Detect which cell encompasses the target text, then output its [X, Y] center coordinate. 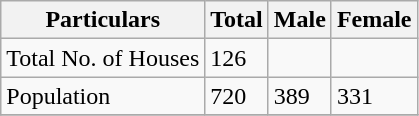
Total No. of Houses [103, 58]
331 [374, 96]
Particulars [103, 20]
720 [237, 96]
Male [300, 20]
Total [237, 20]
Population [103, 96]
126 [237, 58]
389 [300, 96]
Female [374, 20]
